Return the [x, y] coordinate for the center point of the cell that contains the specified text.  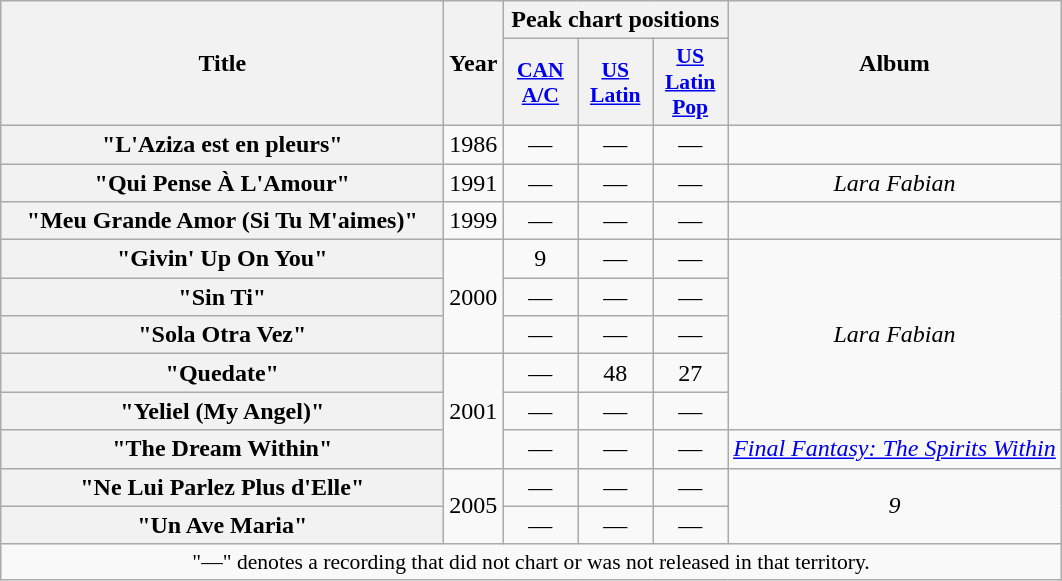
"Quedate" [222, 373]
1986 [474, 144]
"Givin' Up On You" [222, 259]
Year [474, 64]
"—" denotes a recording that did not chart or was not released in that territory. [532, 562]
"The Dream Within" [222, 449]
Album [895, 64]
48 [616, 373]
"L'Aziza est en pleurs" [222, 144]
Final Fantasy: The Spirits Within [895, 449]
2005 [474, 506]
27 [690, 373]
2001 [474, 411]
"Sola Otra Vez" [222, 335]
2000 [474, 297]
"Yeliel (My Angel)" [222, 411]
CANA/C [540, 82]
"Un Ave Maria" [222, 525]
Peak chart positions [616, 20]
USLatin [616, 82]
"Sin Ti" [222, 297]
"Qui Pense À L'Amour" [222, 183]
Title [222, 64]
"Meu Grande Amor (Si Tu M'aimes)" [222, 221]
USLatinPop [690, 82]
"Ne Lui Parlez Plus d'Elle" [222, 487]
1999 [474, 221]
1991 [474, 183]
